Identify which cell holds the provided text, then report its [x, y] central coordinate. 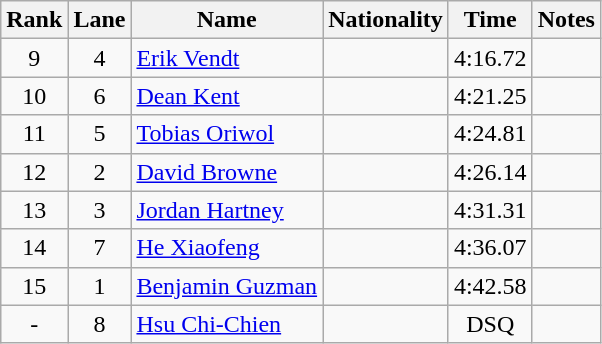
4:24.81 [490, 134]
10 [34, 96]
6 [100, 96]
4:26.14 [490, 172]
2 [100, 172]
13 [34, 210]
Lane [100, 20]
14 [34, 248]
Notes [566, 20]
David Browne [227, 172]
Rank [34, 20]
4:16.72 [490, 58]
Erik Vendt [227, 58]
- [34, 324]
3 [100, 210]
Benjamin Guzman [227, 286]
4 [100, 58]
4:42.58 [490, 286]
12 [34, 172]
4:21.25 [490, 96]
11 [34, 134]
9 [34, 58]
Jordan Hartney [227, 210]
Nationality [386, 20]
4:31.31 [490, 210]
Hsu Chi-Chien [227, 324]
15 [34, 286]
Dean Kent [227, 96]
1 [100, 286]
Name [227, 20]
Tobias Oriwol [227, 134]
8 [100, 324]
Time [490, 20]
DSQ [490, 324]
4:36.07 [490, 248]
7 [100, 248]
He Xiaofeng [227, 248]
5 [100, 134]
